Output the [x, y] coordinate of the center of the cell containing the given text.  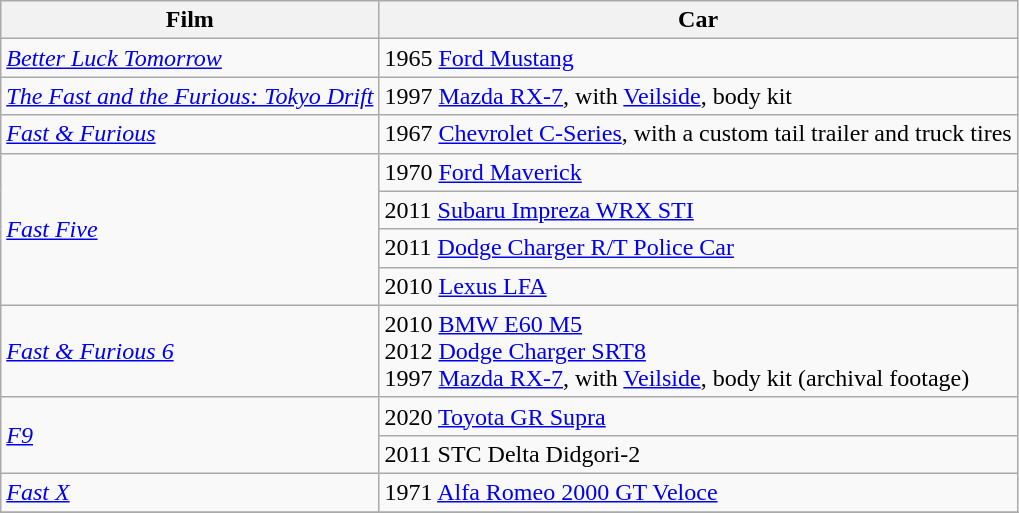
1965 Ford Mustang [698, 58]
2010 Lexus LFA [698, 286]
2011 Subaru Impreza WRX STI [698, 210]
Fast & Furious [190, 134]
2020 Toyota GR Supra [698, 416]
Fast X [190, 492]
1971 Alfa Romeo 2000 GT Veloce [698, 492]
Better Luck Tomorrow [190, 58]
F9 [190, 435]
1997 Mazda RX-7, with Veilside, body kit [698, 96]
2011 STC Delta Didgori-2 [698, 454]
Fast & Furious 6 [190, 351]
Film [190, 20]
1970 Ford Maverick [698, 172]
Car [698, 20]
The Fast and the Furious: Tokyo Drift [190, 96]
2011 Dodge Charger R/T Police Car [698, 248]
1967 Chevrolet C-Series, with a custom tail trailer and truck tires [698, 134]
2010 BMW E60 M52012 Dodge Charger SRT81997 Mazda RX-7, with Veilside, body kit (archival footage) [698, 351]
Fast Five [190, 229]
